Capture the cell that displays the provided text and extract its (x, y) central coordinate. 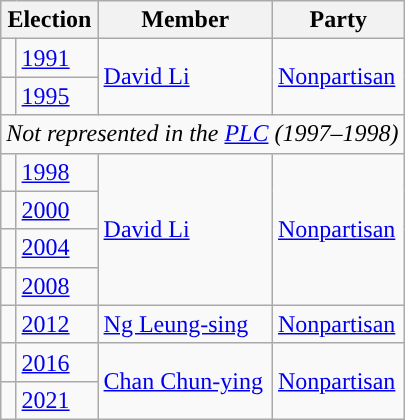
2016 (57, 362)
Party (338, 20)
Election (50, 20)
2008 (57, 286)
Ng Leung-sing (185, 324)
2004 (57, 248)
2021 (57, 400)
1995 (57, 96)
2000 (57, 210)
2012 (57, 324)
Not represented in the PLC (1997–1998) (202, 134)
Chan Chun-ying (185, 381)
Member (185, 20)
1991 (57, 58)
1998 (57, 172)
